Pinpoint the cell where the given text exists, returning its (X, Y) midpoint coordinate. 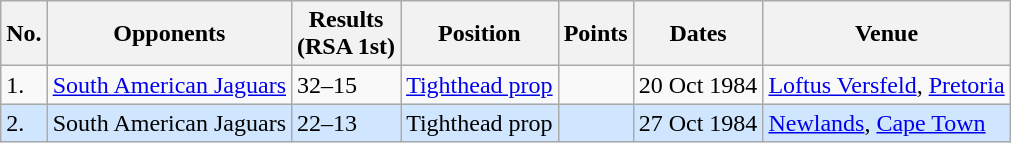
22–13 (346, 123)
Opponents (169, 34)
No. (24, 34)
Loftus Versfeld, Pretoria (886, 85)
2. (24, 123)
1. (24, 85)
Results (RSA 1st) (346, 34)
Dates (698, 34)
32–15 (346, 85)
Points (596, 34)
20 Oct 1984 (698, 85)
Position (480, 34)
27 Oct 1984 (698, 123)
Newlands, Cape Town (886, 123)
Venue (886, 34)
